Provide the (x, y) coordinate of the cell's center where the given text is located.  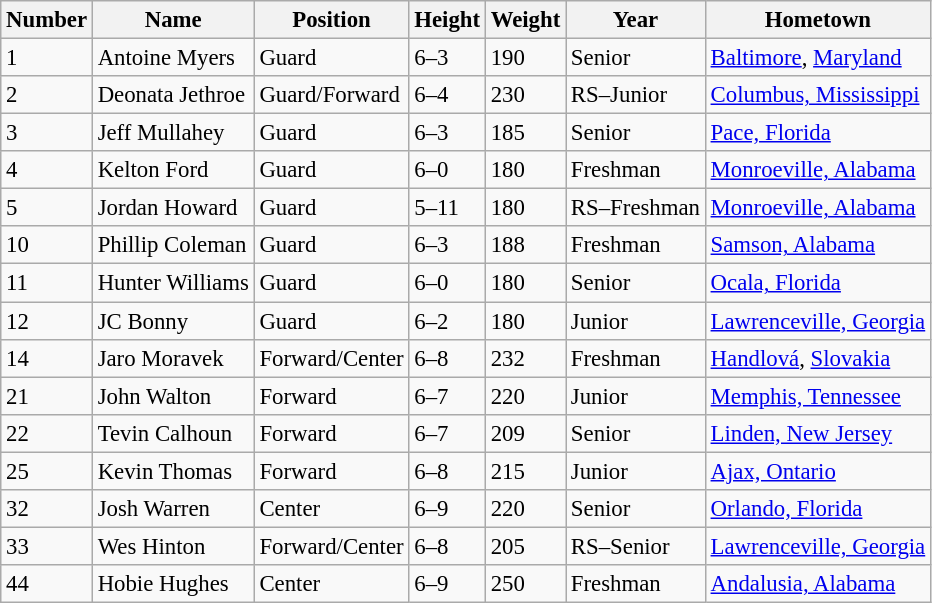
JC Bonny (173, 321)
4 (47, 170)
Linden, New Jersey (818, 433)
2 (47, 95)
14 (47, 358)
Number (47, 20)
21 (47, 396)
Kevin Thomas (173, 471)
Wes Hinton (173, 546)
Memphis, Tennessee (818, 396)
6–2 (447, 321)
RS–Freshman (636, 208)
6–4 (447, 95)
Phillip Coleman (173, 245)
32 (47, 509)
10 (47, 245)
25 (47, 471)
188 (525, 245)
Name (173, 20)
Deonata Jethroe (173, 95)
Samson, Alabama (818, 245)
Orlando, Florida (818, 509)
Tevin Calhoun (173, 433)
Hobie Hughes (173, 584)
250 (525, 584)
230 (525, 95)
Height (447, 20)
209 (525, 433)
Josh Warren (173, 509)
Hometown (818, 20)
Jordan Howard (173, 208)
Jeff Mullahey (173, 133)
1 (47, 58)
215 (525, 471)
Ajax, Ontario (818, 471)
205 (525, 546)
Year (636, 20)
185 (525, 133)
190 (525, 58)
John Walton (173, 396)
3 (47, 133)
Weight (525, 20)
Baltimore, Maryland (818, 58)
Hunter Williams (173, 283)
Pace, Florida (818, 133)
5–11 (447, 208)
Kelton Ford (173, 170)
232 (525, 358)
22 (47, 433)
11 (47, 283)
Ocala, Florida (818, 283)
5 (47, 208)
33 (47, 546)
RS–Senior (636, 546)
Handlová, Slovakia (818, 358)
Position (332, 20)
44 (47, 584)
12 (47, 321)
Andalusia, Alabama (818, 584)
RS–Junior (636, 95)
Jaro Moravek (173, 358)
Antoine Myers (173, 58)
Guard/Forward (332, 95)
Columbus, Mississippi (818, 95)
